Find where the given text appears and provide that cell's center as [x, y] coordinate. 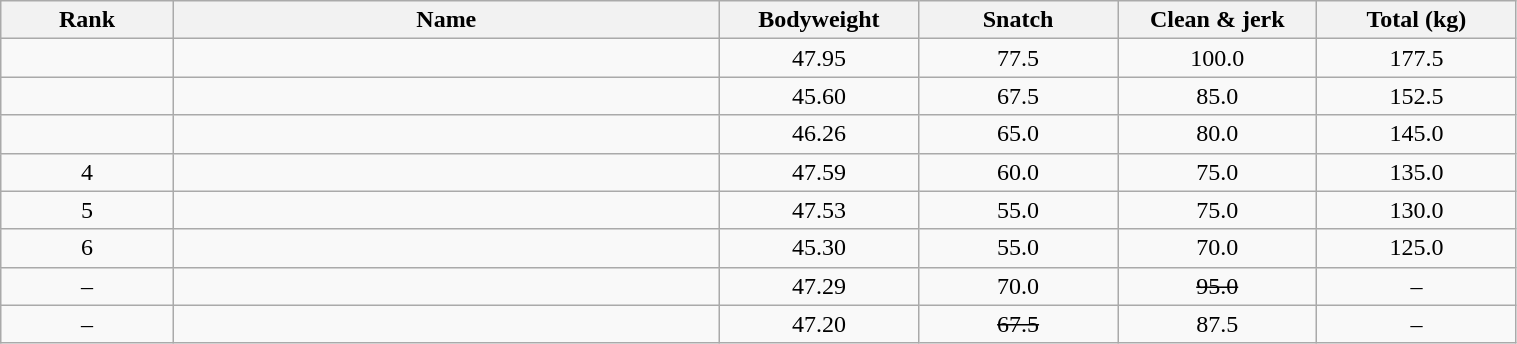
Bodyweight [818, 20]
Name [446, 20]
145.0 [1416, 134]
135.0 [1416, 172]
46.26 [818, 134]
100.0 [1218, 58]
85.0 [1218, 96]
80.0 [1218, 134]
47.29 [818, 286]
60.0 [1018, 172]
47.95 [818, 58]
5 [87, 210]
45.60 [818, 96]
125.0 [1416, 248]
95.0 [1218, 286]
87.5 [1218, 324]
Clean & jerk [1218, 20]
47.53 [818, 210]
6 [87, 248]
47.20 [818, 324]
Snatch [1018, 20]
4 [87, 172]
65.0 [1018, 134]
77.5 [1018, 58]
47.59 [818, 172]
45.30 [818, 248]
Total (kg) [1416, 20]
Rank [87, 20]
152.5 [1416, 96]
130.0 [1416, 210]
177.5 [1416, 58]
